Locate the cell with the specified text and output its (X, Y) center coordinate. 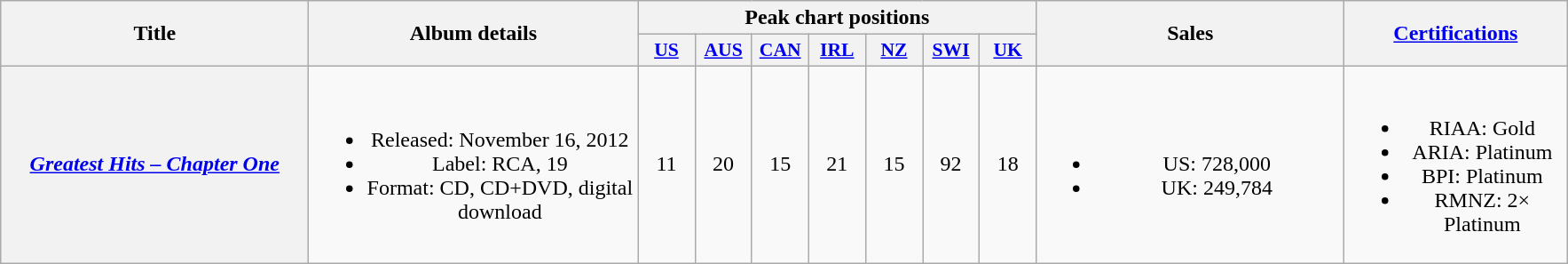
92 (951, 164)
CAN (780, 51)
IRL (837, 51)
11 (666, 164)
20 (723, 164)
RIAA: GoldARIA: PlatinumBPI: PlatinumRMNZ: 2× Platinum (1455, 164)
Sales (1191, 34)
AUS (723, 51)
Title (154, 34)
US (666, 51)
Certifications (1455, 34)
Greatest Hits – Chapter One (154, 164)
NZ (894, 51)
SWI (951, 51)
US: 728,000UK: 249,784 (1191, 164)
18 (1008, 164)
Released: November 16, 2012Label: RCA, 19Format: CD, CD+DVD, digital download (474, 164)
UK (1008, 51)
Peak chart positions (838, 18)
Album details (474, 34)
21 (837, 164)
